Output the (x, y) coordinate of the center of the cell containing the given text.  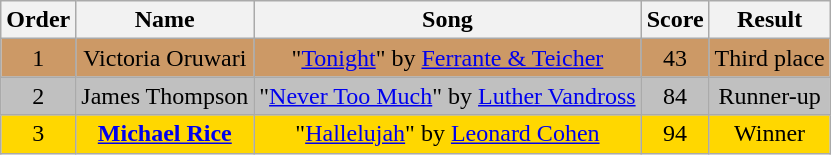
Name (165, 20)
"Hallelujah" by Leonard Cohen (448, 134)
Winner (770, 134)
84 (675, 96)
"Tonight" by Ferrante & Teicher (448, 58)
Order (38, 20)
2 (38, 96)
94 (675, 134)
43 (675, 58)
Score (675, 20)
Runner-up (770, 96)
Third place (770, 58)
"Never Too Much" by Luther Vandross (448, 96)
Victoria Oruwari (165, 58)
James Thompson (165, 96)
1 (38, 58)
3 (38, 134)
Song (448, 20)
Result (770, 20)
Michael Rice (165, 134)
